Extract the [x, y] coordinate from the center of the cell holding the provided text.  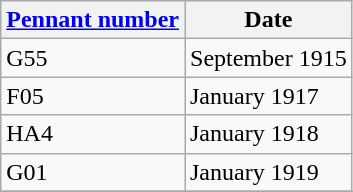
G01 [93, 172]
Date [268, 20]
HA4 [93, 134]
Pennant number [93, 20]
January 1918 [268, 134]
January 1919 [268, 172]
January 1917 [268, 96]
F05 [93, 96]
September 1915 [268, 58]
G55 [93, 58]
